Search for the cell housing the specified text and yield its (x, y) center coordinate. 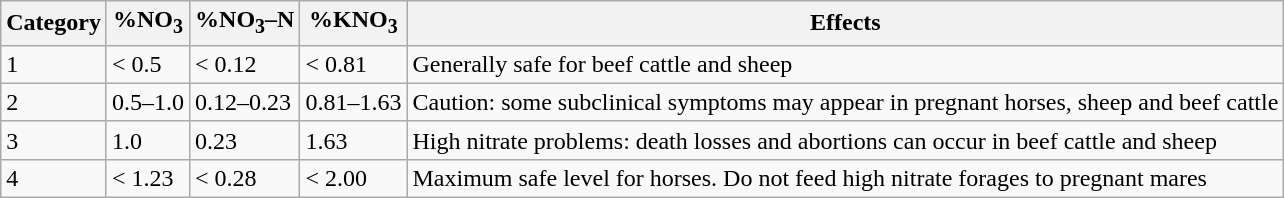
0.81–1.63 (354, 102)
< 0.28 (245, 178)
< 0.81 (354, 64)
Category (54, 23)
0.23 (245, 140)
< 0.5 (148, 64)
< 1.23 (148, 178)
1.0 (148, 140)
Effects (846, 23)
%NO3–N (245, 23)
High nitrate problems: death losses and abortions can occur in beef cattle and sheep (846, 140)
%KNO3 (354, 23)
1.63 (354, 140)
4 (54, 178)
< 0.12 (245, 64)
2 (54, 102)
Generally safe for beef cattle and sheep (846, 64)
0.5–1.0 (148, 102)
< 2.00 (354, 178)
Maximum safe level for horses. Do not feed high nitrate forages to pregnant mares (846, 178)
0.12–0.23 (245, 102)
1 (54, 64)
%NO3 (148, 23)
Caution: some subclinical symptoms may appear in pregnant horses, sheep and beef cattle (846, 102)
3 (54, 140)
